Find where the given text appears and provide that cell's center as [x, y] coordinate. 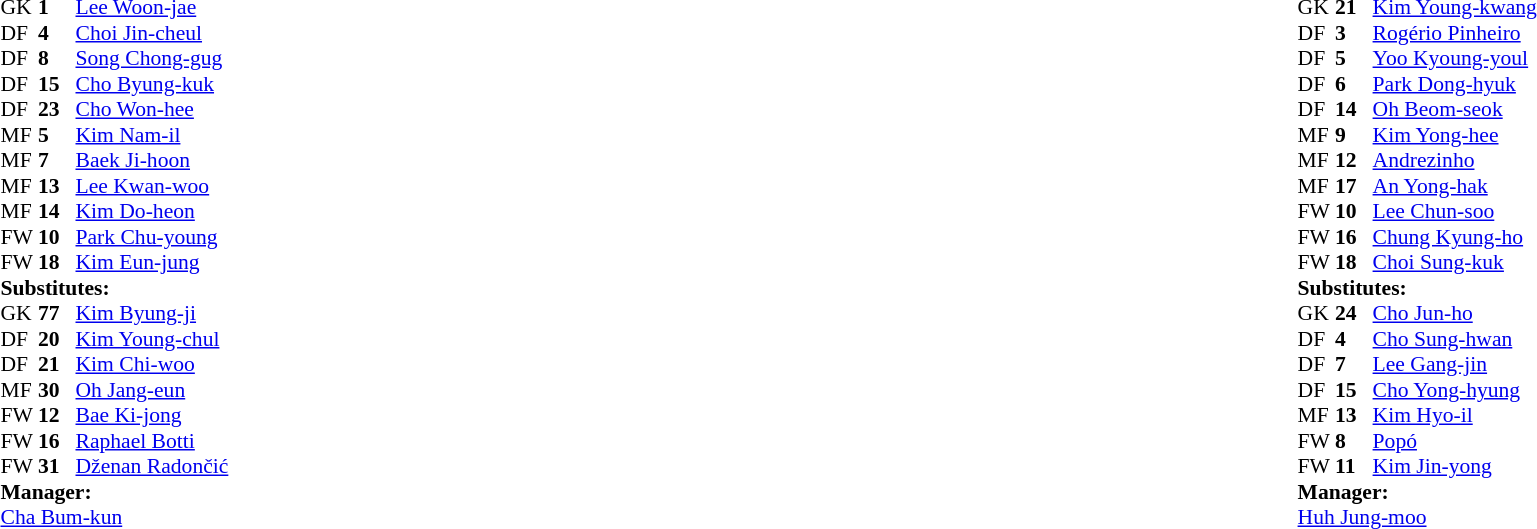
Park Chu-young [152, 237]
Oh Beom-seok [1455, 109]
24 [1354, 313]
20 [57, 339]
Yoo Kyoung-youl [1455, 59]
77 [57, 313]
Cho Yong-hyung [1455, 390]
Cho Sung-hwan [1455, 339]
6 [1354, 84]
Kim Young-chul [152, 339]
Lee Chun-soo [1455, 211]
Kim Jin-yong [1455, 467]
Kim Byung-ji [152, 313]
Lee Kwan-woo [152, 186]
Kim Chi-woo [152, 365]
21 [57, 365]
Choi Sung-kuk [1455, 263]
3 [1354, 33]
Chung Kyung-ho [1455, 237]
Popó [1455, 441]
Cho Jun-ho [1455, 313]
Bae Ki-jong [152, 415]
Song Chong-gug [152, 59]
Baek Ji-hoon [152, 161]
11 [1354, 467]
Lee Gang-jin [1455, 365]
23 [57, 109]
Cho Byung-kuk [152, 84]
Raphael Botti [152, 441]
Kim Yong-hee [1455, 135]
Kim Do-heon [152, 211]
17 [1354, 186]
Rogério Pinheiro [1455, 33]
Oh Jang-eun [152, 390]
30 [57, 390]
Choi Jin-cheul [152, 33]
Kim Nam-il [152, 135]
9 [1354, 135]
An Yong-hak [1455, 186]
Cho Won-hee [152, 109]
Kim Hyo-il [1455, 415]
Park Dong-hyuk [1455, 84]
Andrezinho [1455, 161]
Kim Eun-jung [152, 263]
Dženan Radončić [152, 467]
31 [57, 467]
